Return the [x, y] coordinate for the center point of the cell that contains the specified text.  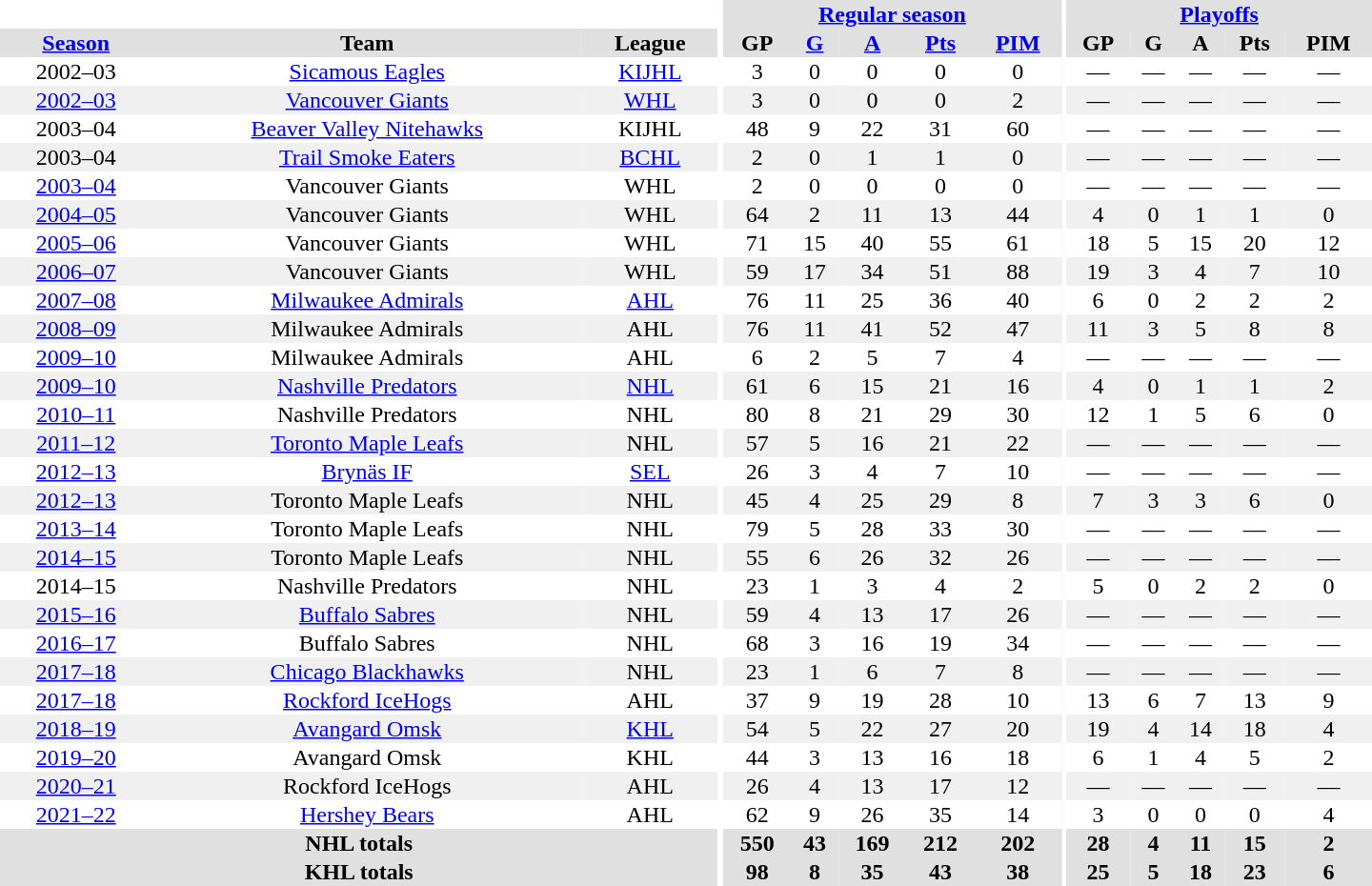
80 [757, 414]
62 [757, 815]
98 [757, 872]
2006–07 [76, 272]
45 [757, 500]
68 [757, 643]
League [650, 43]
550 [757, 843]
71 [757, 243]
Playoffs [1220, 14]
169 [873, 843]
64 [757, 214]
60 [1018, 129]
NHL totals [358, 843]
Sicamous Eagles [367, 71]
2016–17 [76, 643]
BCHL [650, 157]
2018–19 [76, 729]
27 [939, 729]
212 [939, 843]
38 [1018, 872]
2007–08 [76, 300]
32 [939, 557]
2005–06 [76, 243]
Season [76, 43]
54 [757, 729]
2019–20 [76, 757]
2015–16 [76, 614]
57 [757, 443]
Regular season [892, 14]
88 [1018, 272]
Team [367, 43]
37 [757, 700]
2020–21 [76, 786]
52 [939, 329]
KHL totals [358, 872]
33 [939, 529]
Chicago Blackhawks [367, 672]
48 [757, 129]
36 [939, 300]
Brynäs IF [367, 472]
SEL [650, 472]
2010–11 [76, 414]
31 [939, 129]
2013–14 [76, 529]
Trail Smoke Eaters [367, 157]
47 [1018, 329]
202 [1018, 843]
41 [873, 329]
Beaver Valley Nitehawks [367, 129]
79 [757, 529]
51 [939, 272]
Hershey Bears [367, 815]
2008–09 [76, 329]
2021–22 [76, 815]
2004–05 [76, 214]
2011–12 [76, 443]
